Locate the cell with the specified text and output its [X, Y] center coordinate. 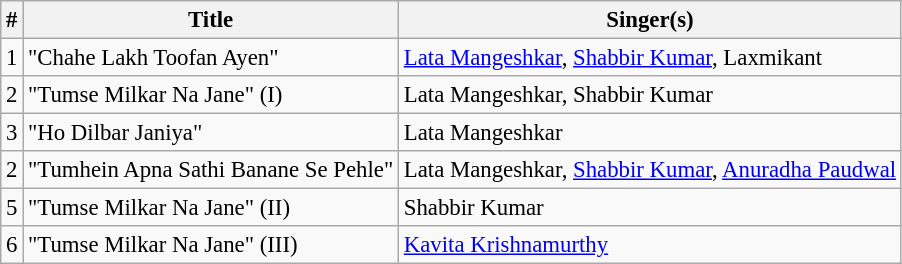
Lata Mangeshkar [650, 133]
# [12, 20]
6 [12, 245]
Lata Mangeshkar, Shabbir Kumar, Laxmikant [650, 58]
"Chahe Lakh Toofan Ayen" [211, 58]
5 [12, 208]
"Tumhein Apna Sathi Banane Se Pehle" [211, 170]
Lata Mangeshkar, Shabbir Kumar, Anuradha Paudwal [650, 170]
3 [12, 133]
"Tumse Milkar Na Jane" (II) [211, 208]
"Tumse Milkar Na Jane" (I) [211, 95]
"Tumse Milkar Na Jane" (III) [211, 245]
"Ho Dilbar Janiya" [211, 133]
Shabbir Kumar [650, 208]
Title [211, 20]
Singer(s) [650, 20]
Lata Mangeshkar, Shabbir Kumar [650, 95]
Kavita Krishnamurthy [650, 245]
1 [12, 58]
